For the text-containing cell, return its midpoint in (x, y) coordinate format. 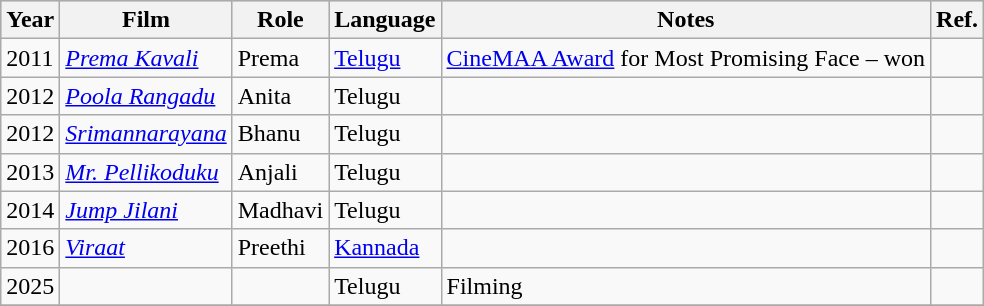
Film (146, 20)
Viraat (146, 248)
Year (30, 20)
2014 (30, 210)
Prema (280, 58)
CineMAA Award for Most Promising Face – won (686, 58)
2011 (30, 58)
Madhavi (280, 210)
Notes (686, 20)
Poola Rangadu (146, 96)
Mr. Pellikoduku (146, 172)
Role (280, 20)
2016 (30, 248)
Ref. (958, 20)
Prema Kavali (146, 58)
Srimannarayana (146, 134)
Filming (686, 286)
Anita (280, 96)
2025 (30, 286)
Jump Jilani (146, 210)
Language (385, 20)
Kannada (385, 248)
Preethi (280, 248)
Anjali (280, 172)
2013 (30, 172)
Bhanu (280, 134)
